Capture the cell that displays the provided text and extract its [X, Y] central coordinate. 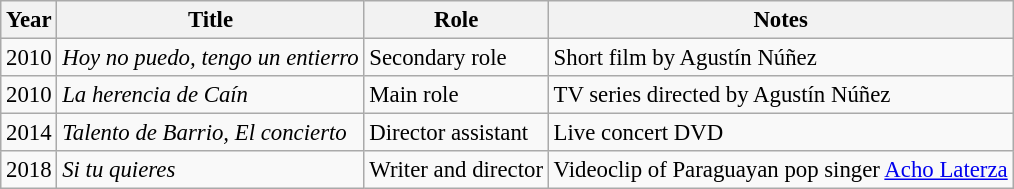
Main role [456, 95]
Notes [780, 20]
Title [210, 20]
Writer and director [456, 170]
Talento de Barrio, El concierto [210, 133]
Si tu quieres [210, 170]
Live concert DVD [780, 133]
Hoy no puedo, tengo un entierro [210, 58]
Director assistant [456, 133]
2018 [29, 170]
Short film by Agustín Núñez [780, 58]
TV series directed by Agustín Núñez [780, 95]
Role [456, 20]
2014 [29, 133]
Year [29, 20]
Secondary role [456, 58]
Videoclip of Paraguayan pop singer Acho Laterza [780, 170]
La herencia de Caín [210, 95]
